Detect which cell encompasses the target text, then output its (X, Y) center coordinate. 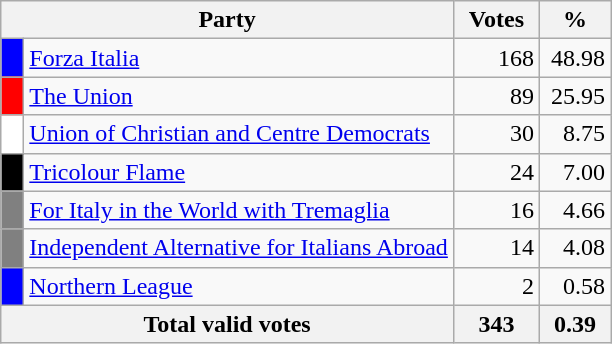
Independent Alternative for Italians Abroad (239, 248)
0.39 (574, 324)
168 (496, 58)
Party (228, 20)
Union of Christian and Centre Democrats (239, 134)
Tricolour Flame (239, 172)
343 (496, 324)
0.58 (574, 286)
Northern League (239, 286)
2 (496, 286)
89 (496, 96)
8.75 (574, 134)
4.66 (574, 210)
Forza Italia (239, 58)
25.95 (574, 96)
4.08 (574, 248)
14 (496, 248)
Votes (496, 20)
Total valid votes (228, 324)
48.98 (574, 58)
For Italy in the World with Tremaglia (239, 210)
30 (496, 134)
7.00 (574, 172)
16 (496, 210)
% (574, 20)
The Union (239, 96)
24 (496, 172)
